Extract the [x, y] coordinate from the center of the cell holding the provided text.  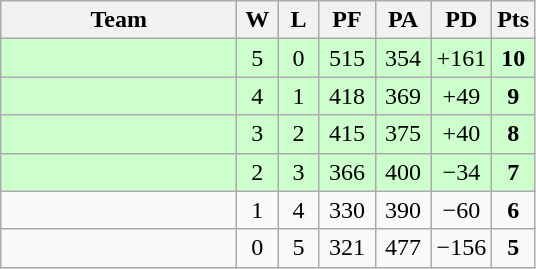
321 [347, 248]
366 [347, 172]
+161 [462, 58]
390 [403, 210]
PD [462, 20]
Pts [514, 20]
+49 [462, 96]
L [298, 20]
7 [514, 172]
Team [119, 20]
6 [514, 210]
−156 [462, 248]
415 [347, 134]
8 [514, 134]
515 [347, 58]
375 [403, 134]
PF [347, 20]
400 [403, 172]
477 [403, 248]
PA [403, 20]
10 [514, 58]
−34 [462, 172]
+40 [462, 134]
−60 [462, 210]
418 [347, 96]
369 [403, 96]
354 [403, 58]
9 [514, 96]
W [258, 20]
330 [347, 210]
